Detect which cell encompasses the target text, then output its [X, Y] center coordinate. 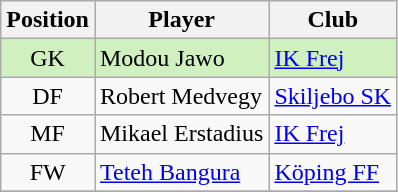
Modou Jawo [181, 58]
MF [48, 134]
GK [48, 58]
Skiljebo SK [333, 96]
Robert Medvegy [181, 96]
Position [48, 20]
DF [48, 96]
Club [333, 20]
Köping FF [333, 172]
FW [48, 172]
Player [181, 20]
Teteh Bangura [181, 172]
Mikael Erstadius [181, 134]
